Find where the given text appears and provide that cell's center as (x, y) coordinate. 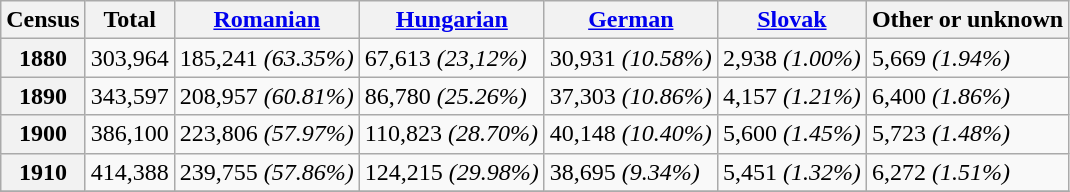
5,669 (1.94%) (967, 58)
38,695 (9.34%) (630, 172)
223,806 (57.97%) (266, 134)
1900 (43, 134)
67,613 (23,12%) (452, 58)
343,597 (130, 96)
30,931 (10.58%) (630, 58)
1910 (43, 172)
1890 (43, 96)
Hungarian (452, 20)
5,723 (1.48%) (967, 134)
6,272 (1.51%) (967, 172)
185,241 (63.35%) (266, 58)
German (630, 20)
5,451 (1.32%) (792, 172)
86,780 (25.26%) (452, 96)
Slovak (792, 20)
6,400 (1.86%) (967, 96)
5,600 (1.45%) (792, 134)
386,100 (130, 134)
303,964 (130, 58)
414,388 (130, 172)
40,148 (10.40%) (630, 134)
Census (43, 20)
208,957 (60.81%) (266, 96)
4,157 (1.21%) (792, 96)
37,303 (10.86%) (630, 96)
Romanian (266, 20)
2,938 (1.00%) (792, 58)
Total (130, 20)
Other or unknown (967, 20)
1880 (43, 58)
110,823 (28.70%) (452, 134)
239,755 (57.86%) (266, 172)
124,215 (29.98%) (452, 172)
